Output the [x, y] coordinate of the center of the cell containing the given text.  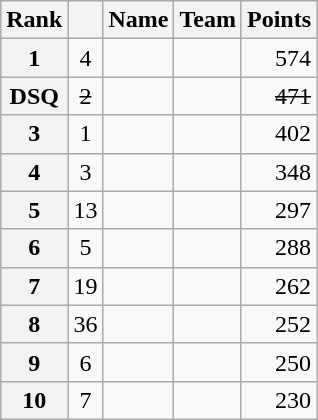
10 [34, 400]
348 [278, 172]
Name [138, 20]
402 [278, 134]
8 [34, 324]
DSQ [34, 96]
19 [86, 286]
Rank [34, 20]
9 [34, 362]
262 [278, 286]
Points [278, 20]
Team [208, 20]
574 [278, 58]
288 [278, 248]
471 [278, 96]
2 [86, 96]
252 [278, 324]
36 [86, 324]
250 [278, 362]
13 [86, 210]
230 [278, 400]
297 [278, 210]
